Find where the given text appears and provide that cell's center as [x, y] coordinate. 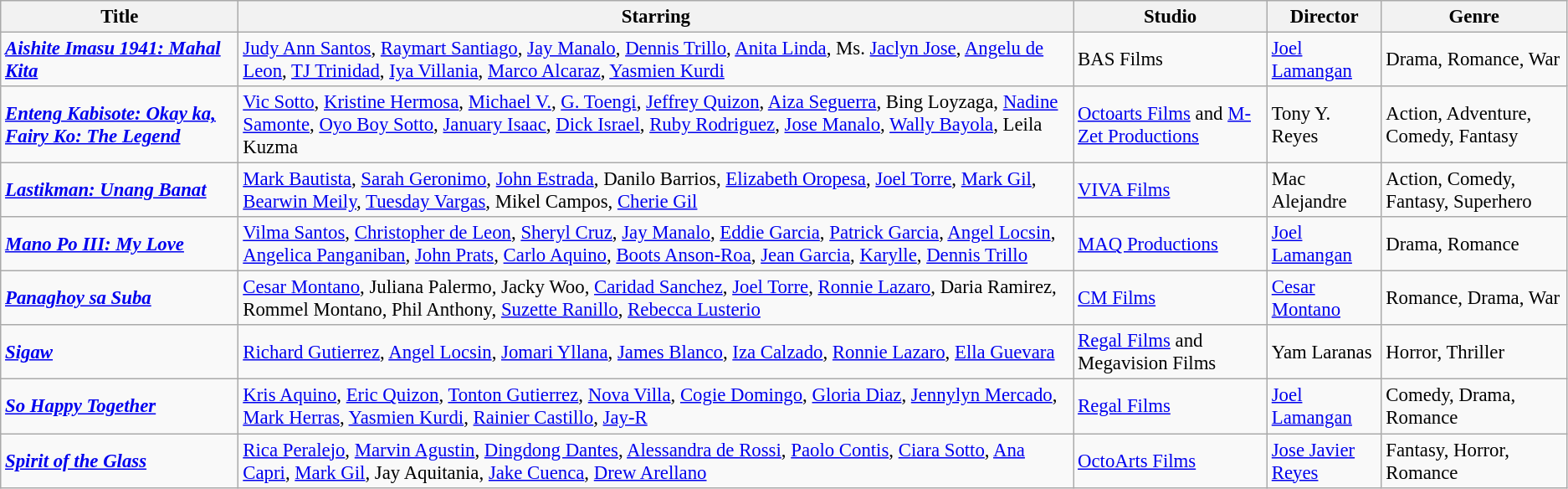
Aishite Imasu 1941: Mahal Kita [120, 60]
Panaghoy sa Suba [120, 298]
Spirit of the Glass [120, 461]
Comedy, Drama, Romance [1474, 407]
Enteng Kabisote: Okay ka, Fairy Ko: The Legend [120, 125]
Regal Films and Megavision Films [1171, 352]
Romance, Drama, War [1474, 298]
CM Films [1171, 298]
Title [120, 17]
MAQ Productions [1171, 244]
Regal Films [1171, 407]
Action, Comedy, Fantasy, Superhero [1474, 191]
Jose Javier Reyes [1324, 461]
OctoArts Films [1171, 461]
BAS Films [1171, 60]
So Happy Together [120, 407]
Fantasy, Horror, Romance [1474, 461]
Tony Y. Reyes [1324, 125]
Yam Laranas [1324, 352]
Genre [1474, 17]
VIVA Films [1171, 191]
Starring [656, 17]
Octoarts Films and M-Zet Productions [1171, 125]
Richard Gutierrez, Angel Locsin, Jomari Yllana, James Blanco, Iza Calzado, Ronnie Lazaro, Ella Guevara [656, 352]
Mac Alejandre [1324, 191]
Horror, Thriller [1474, 352]
Cesar Montano [1324, 298]
Action, Adventure, Comedy, Fantasy [1474, 125]
Studio [1171, 17]
Drama, Romance, War [1474, 60]
Mano Po III: My Love [120, 244]
Lastikman: Unang Banat [120, 191]
Drama, Romance [1474, 244]
Director [1324, 17]
Sigaw [120, 352]
